Provide the [x, y] coordinate of the cell's center where the given text is located.  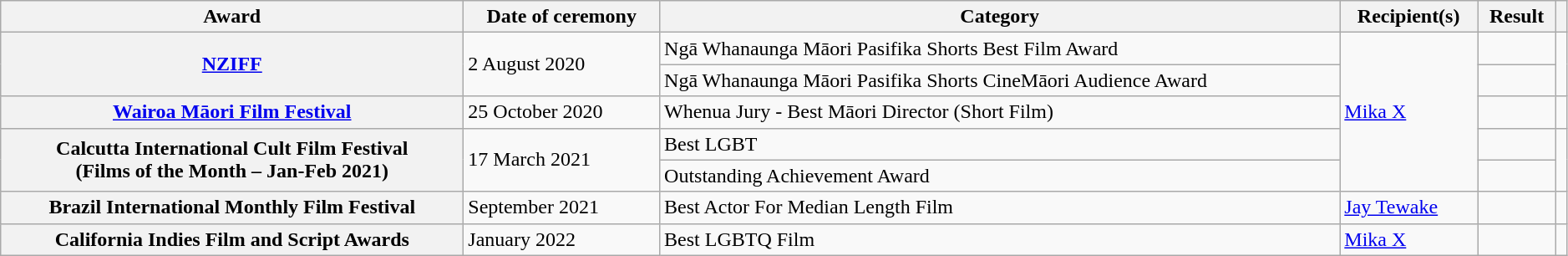
California Indies Film and Script Awards [232, 239]
Category [1000, 17]
Whenua Jury - Best Māori Director (Short Film) [1000, 112]
Award [232, 17]
Ngā Whanaunga Māori Pasifika Shorts CineMāori Audience Award [1000, 80]
Best LGBT [1000, 144]
Calcutta International Cult Film Festival(Films of the Month – Jan-Feb 2021) [232, 160]
Best Actor For Median Length Film [1000, 207]
September 2021 [561, 207]
Ngā Whanaunga Māori Pasifika Shorts Best Film Award [1000, 49]
Date of ceremony [561, 17]
25 October 2020 [561, 112]
2 August 2020 [561, 64]
Outstanding Achievement Award [1000, 176]
Jay Tewake [1408, 207]
Wairoa Māori Film Festival [232, 112]
Best LGBTQ Film [1000, 239]
Result [1516, 17]
Recipient(s) [1408, 17]
17 March 2021 [561, 160]
January 2022 [561, 239]
Brazil International Monthly Film Festival [232, 207]
NZIFF [232, 64]
